Extract the (X, Y) coordinate from the center of the cell holding the provided text.  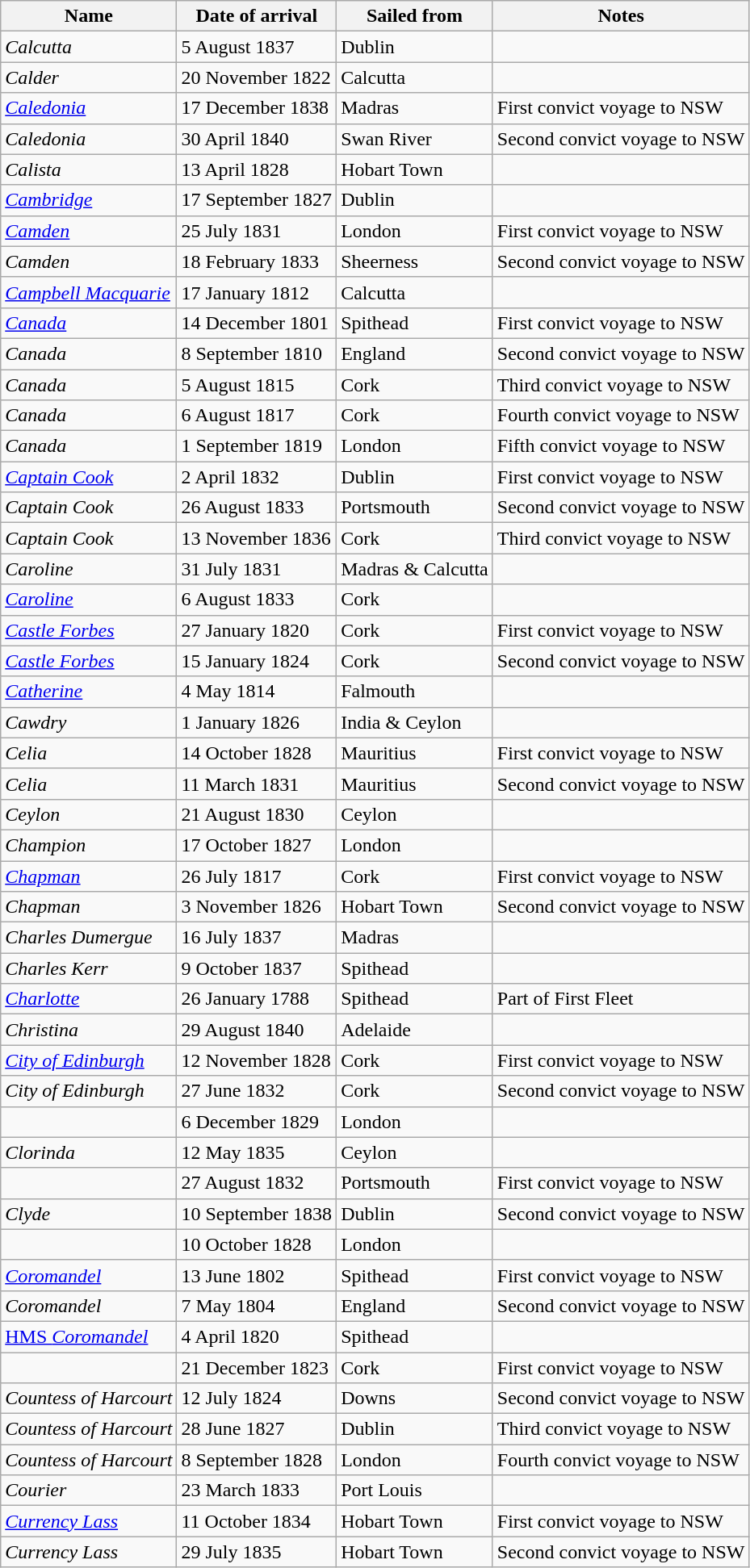
Christina (89, 1030)
HMS Coromandel (89, 1336)
Notes (621, 16)
31 July 1831 (257, 569)
8 September 1828 (257, 1460)
Calder (89, 77)
6 August 1833 (257, 600)
26 January 1788 (257, 999)
Swan River (415, 139)
Fifth convict voyage to NSW (621, 446)
28 June 1827 (257, 1429)
Date of arrival (257, 16)
26 August 1833 (257, 508)
5 August 1837 (257, 47)
11 March 1831 (257, 784)
8 September 1810 (257, 353)
Courier (89, 1491)
16 July 1837 (257, 938)
4 April 1820 (257, 1336)
7 May 1804 (257, 1306)
2 April 1832 (257, 477)
13 November 1836 (257, 538)
Catherine (89, 692)
13 April 1828 (257, 169)
21 August 1830 (257, 814)
29 July 1835 (257, 1552)
15 January 1824 (257, 661)
27 August 1832 (257, 1183)
21 December 1823 (257, 1368)
27 June 1832 (257, 1091)
Madras & Calcutta (415, 569)
29 August 1840 (257, 1030)
17 September 1827 (257, 200)
13 June 1802 (257, 1275)
Downs (415, 1399)
Sailed from (415, 16)
Cambridge (89, 200)
14 December 1801 (257, 323)
6 August 1817 (257, 416)
11 October 1834 (257, 1521)
26 July 1817 (257, 876)
20 November 1822 (257, 77)
3 November 1826 (257, 907)
Name (89, 16)
17 October 1827 (257, 845)
12 November 1828 (257, 1060)
Falmouth (415, 692)
Adelaide (415, 1030)
Clorinda (89, 1152)
5 August 1815 (257, 385)
12 May 1835 (257, 1152)
30 April 1840 (257, 139)
Port Louis (415, 1491)
Calista (89, 169)
17 December 1838 (257, 108)
1 September 1819 (257, 446)
14 October 1828 (257, 753)
Part of First Fleet (621, 999)
10 October 1828 (257, 1244)
Sheerness (415, 261)
1 January 1826 (257, 722)
Cawdry (89, 722)
Clyde (89, 1214)
India & Ceylon (415, 722)
Charles Dumergue (89, 938)
4 May 1814 (257, 692)
18 February 1833 (257, 261)
10 September 1838 (257, 1214)
9 October 1837 (257, 968)
17 January 1812 (257, 292)
6 December 1829 (257, 1122)
25 July 1831 (257, 231)
12 July 1824 (257, 1399)
Champion (89, 845)
27 January 1820 (257, 630)
Campbell Macquarie (89, 292)
Charlotte (89, 999)
Charles Kerr (89, 968)
23 March 1833 (257, 1491)
